Return [X, Y] of the center of cell containing provided text 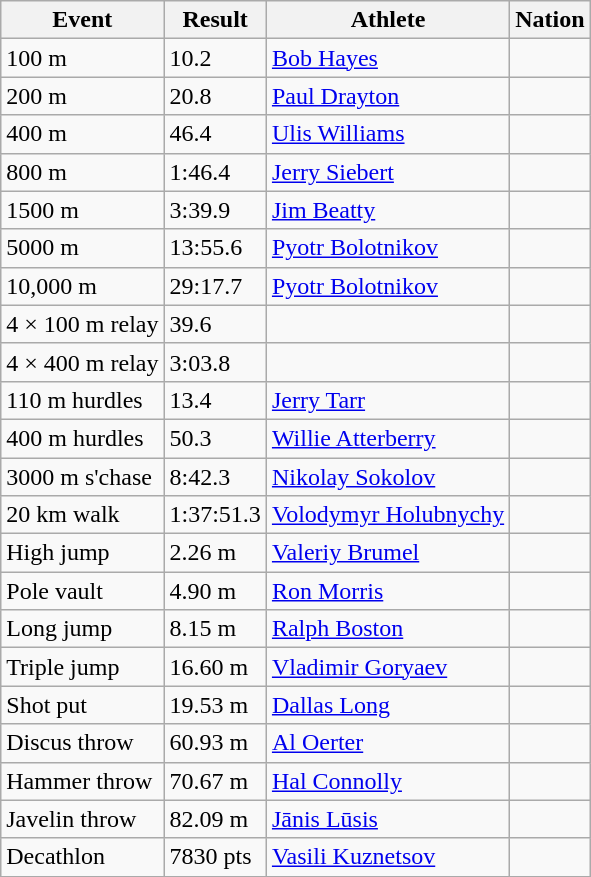
200 m [82, 96]
Valeriy Brumel [388, 553]
5000 m [82, 248]
1:37:51.3 [215, 515]
Ron Morris [388, 591]
Athlete [388, 20]
29:17.7 [215, 286]
Ulis Williams [388, 134]
39.6 [215, 324]
3000 m s'chase [82, 477]
19.53 m [215, 705]
400 m hurdles [82, 438]
Jim Beatty [388, 210]
Al Oerter [388, 743]
Triple jump [82, 667]
16.60 m [215, 667]
Decathlon [82, 857]
4 × 400 m relay [82, 362]
70.67 m [215, 781]
20 km walk [82, 515]
400 m [82, 134]
10.2 [215, 58]
13.4 [215, 400]
Discus throw [82, 743]
46.4 [215, 134]
8.15 m [215, 629]
10,000 m [82, 286]
Jerry Siebert [388, 172]
110 m hurdles [82, 400]
7830 pts [215, 857]
20.8 [215, 96]
Bob Hayes [388, 58]
Nikolay Sokolov [388, 477]
50.3 [215, 438]
4 × 100 m relay [82, 324]
1500 m [82, 210]
Vladimir Goryaev [388, 667]
Javelin throw [82, 819]
Dallas Long [388, 705]
Willie Atterberry [388, 438]
Pole vault [82, 591]
100 m [82, 58]
82.09 m [215, 819]
Nation [550, 20]
Hammer throw [82, 781]
2.26 m [215, 553]
Volodymyr Holubnychy [388, 515]
800 m [82, 172]
Jerry Tarr [388, 400]
Shot put [82, 705]
3:39.9 [215, 210]
Hal Connolly [388, 781]
Vasili Kuznetsov [388, 857]
Paul Drayton [388, 96]
High jump [82, 553]
Result [215, 20]
3:03.8 [215, 362]
8:42.3 [215, 477]
1:46.4 [215, 172]
Event [82, 20]
Jānis Lūsis [388, 819]
60.93 m [215, 743]
13:55.6 [215, 248]
Long jump [82, 629]
4.90 m [215, 591]
Ralph Boston [388, 629]
